Extract the (X, Y) coordinate from the center of the cell holding the provided text.  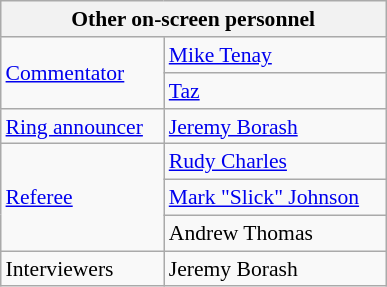
Ring announcer (82, 126)
Commentator (82, 72)
Mike Tenay (275, 55)
Andrew Thomas (275, 233)
Referee (82, 198)
Taz (275, 91)
Other on-screen personnel (194, 19)
Rudy Charles (275, 162)
Mark "Slick" Johnson (275, 197)
Interviewers (82, 269)
